Return the (X, Y) coordinate for the center point of the cell that contains the specified text.  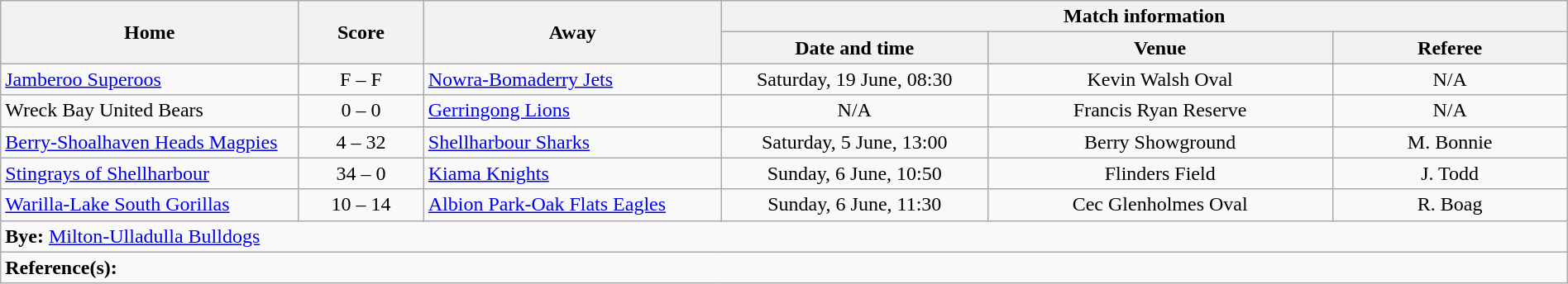
Sunday, 6 June, 10:50 (854, 173)
Kevin Walsh Oval (1159, 79)
Home (150, 32)
Date and time (854, 48)
Score (361, 32)
Shellharbour Sharks (572, 142)
Nowra-Bomaderry Jets (572, 79)
Berry-Shoalhaven Heads Magpies (150, 142)
Saturday, 19 June, 08:30 (854, 79)
Wreck Bay United Bears (150, 111)
34 – 0 (361, 173)
F – F (361, 79)
R. Boag (1450, 205)
Referee (1450, 48)
Venue (1159, 48)
Saturday, 5 June, 13:00 (854, 142)
10 – 14 (361, 205)
Stingrays of Shellharbour (150, 173)
Jamberoo Superoos (150, 79)
Albion Park-Oak Flats Eagles (572, 205)
0 – 0 (361, 111)
Bye: Milton-Ulladulla Bulldogs (784, 236)
Cec Glenholmes Oval (1159, 205)
M. Bonnie (1450, 142)
Berry Showground (1159, 142)
Francis Ryan Reserve (1159, 111)
4 – 32 (361, 142)
Sunday, 6 June, 11:30 (854, 205)
Reference(s): (784, 267)
Away (572, 32)
Match information (1145, 17)
J. Todd (1450, 173)
Flinders Field (1159, 173)
Kiama Knights (572, 173)
Warilla-Lake South Gorillas (150, 205)
Gerringong Lions (572, 111)
